Identify which cell holds the provided text, then report its [X, Y] central coordinate. 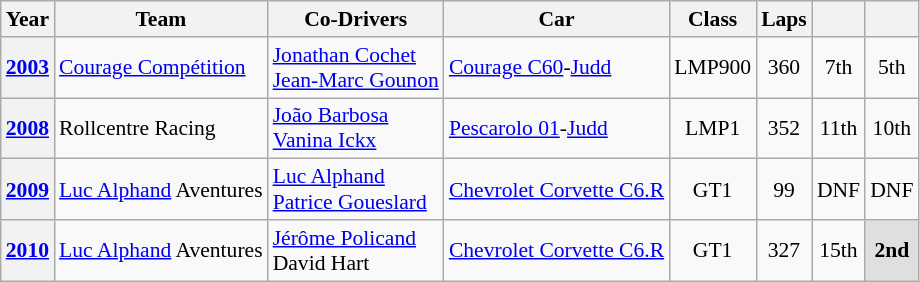
Class [712, 19]
2003 [28, 68]
352 [784, 128]
11th [838, 128]
327 [784, 250]
LMP900 [712, 68]
Rollcentre Racing [161, 128]
João Barbosa Vanina Ickx [356, 128]
Jonathan Cochet Jean-Marc Gounon [356, 68]
Luc Alphand Patrice Goueslard [356, 190]
10th [892, 128]
2009 [28, 190]
Co-Drivers [356, 19]
Team [161, 19]
15th [838, 250]
360 [784, 68]
2008 [28, 128]
2010 [28, 250]
LMP1 [712, 128]
Laps [784, 19]
Pescarolo 01-Judd [556, 128]
99 [784, 190]
2nd [892, 250]
Car [556, 19]
Courage C60-Judd [556, 68]
5th [892, 68]
7th [838, 68]
Courage Compétition [161, 68]
Year [28, 19]
Jérôme Policand David Hart [356, 250]
